Output the (x, y) coordinate of the center of the cell containing the given text.  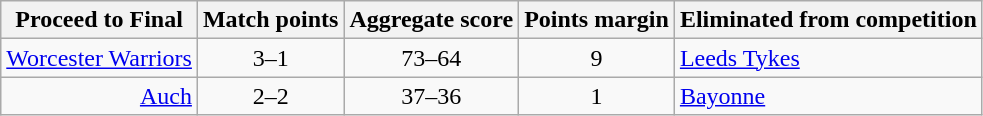
1 (597, 96)
Auch (100, 96)
Match points (270, 20)
73–64 (432, 58)
Points margin (597, 20)
9 (597, 58)
Eliminated from competition (828, 20)
Proceed to Final (100, 20)
2–2 (270, 96)
Bayonne (828, 96)
37–36 (432, 96)
Worcester Warriors (100, 58)
Aggregate score (432, 20)
Leeds Tykes (828, 58)
3–1 (270, 58)
